Provide the [X, Y] coordinate of the cell's center where the given text is located.  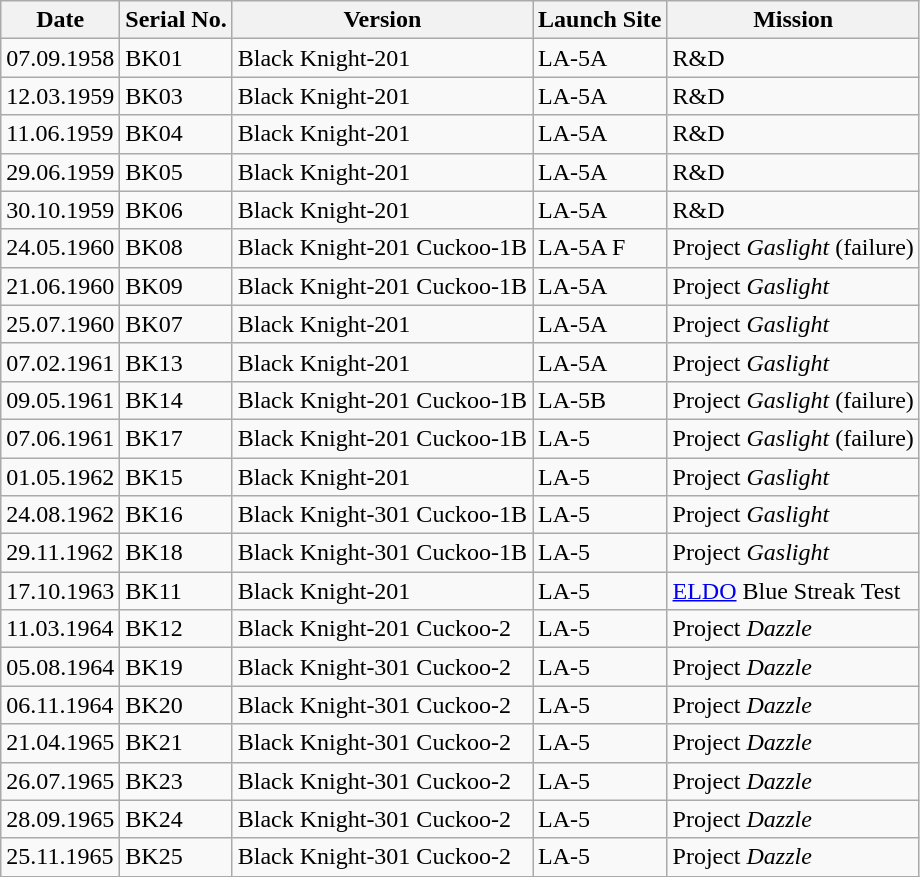
BK19 [176, 667]
Launch Site [600, 20]
BK25 [176, 857]
29.06.1959 [60, 172]
BK23 [176, 781]
01.05.1962 [60, 477]
ELDO Blue Streak Test [793, 591]
06.11.1964 [60, 705]
Mission [793, 20]
LA-5B [600, 400]
LA-5A F [600, 248]
BK17 [176, 438]
BK04 [176, 134]
25.07.1960 [60, 324]
BK08 [176, 248]
BK14 [176, 400]
Date [60, 20]
BK06 [176, 210]
24.05.1960 [60, 248]
21.04.1965 [60, 743]
BK13 [176, 362]
07.06.1961 [60, 438]
BK11 [176, 591]
21.06.1960 [60, 286]
BK18 [176, 553]
05.08.1964 [60, 667]
24.08.1962 [60, 515]
BK05 [176, 172]
Black Knight-201 Cuckoo-2 [382, 629]
09.05.1961 [60, 400]
11.06.1959 [60, 134]
BK03 [176, 96]
25.11.1965 [60, 857]
17.10.1963 [60, 591]
Version [382, 20]
29.11.1962 [60, 553]
26.07.1965 [60, 781]
BK21 [176, 743]
07.09.1958 [60, 58]
12.03.1959 [60, 96]
BK01 [176, 58]
BK24 [176, 819]
30.10.1959 [60, 210]
11.03.1964 [60, 629]
BK20 [176, 705]
Serial No. [176, 20]
BK15 [176, 477]
BK16 [176, 515]
BK12 [176, 629]
28.09.1965 [60, 819]
BK09 [176, 286]
BK07 [176, 324]
07.02.1961 [60, 362]
